Identify which cell holds the provided text, then report its [X, Y] central coordinate. 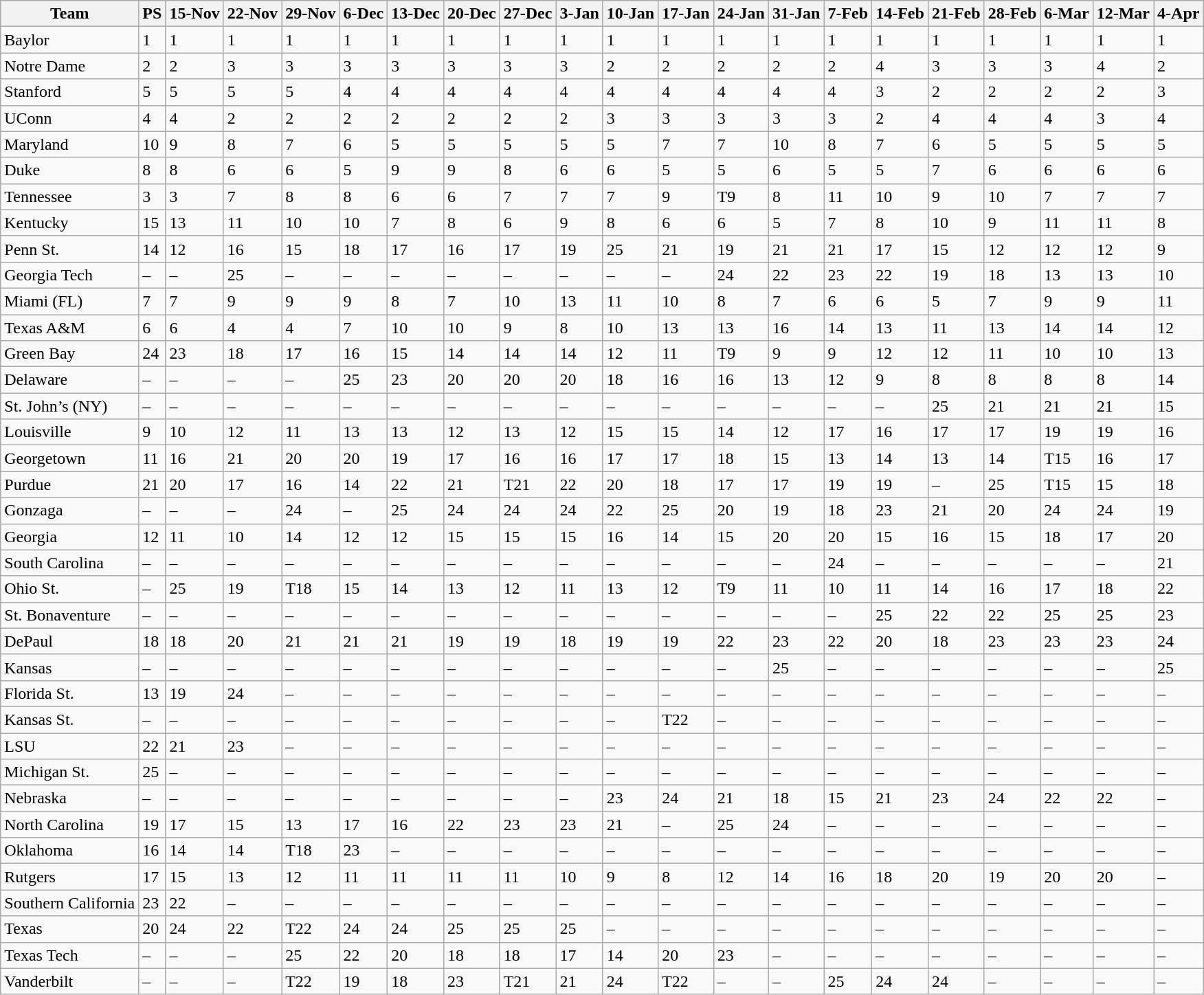
Gonzaga [70, 511]
Green Bay [70, 354]
UConn [70, 118]
Penn St. [70, 249]
4-Apr [1179, 14]
Stanford [70, 92]
Texas A&M [70, 328]
North Carolina [70, 825]
St. Bonaventure [70, 615]
22-Nov [252, 14]
7-Feb [848, 14]
28-Feb [1012, 14]
Florida St. [70, 693]
Texas Tech [70, 955]
24-Jan [741, 14]
31-Jan [796, 14]
Kentucky [70, 223]
Georgia [70, 537]
PS [153, 14]
Ohio St. [70, 589]
Duke [70, 170]
Michigan St. [70, 772]
Georgetown [70, 458]
20-Dec [471, 14]
14-Feb [900, 14]
Rutgers [70, 877]
10-Jan [630, 14]
Texas [70, 929]
Tennessee [70, 197]
3-Jan [579, 14]
Notre Dame [70, 66]
6-Mar [1067, 14]
Vanderbilt [70, 981]
Louisville [70, 432]
Baylor [70, 40]
Delaware [70, 380]
12-Mar [1123, 14]
29-Nov [311, 14]
South Carolina [70, 563]
6-Dec [364, 14]
Oklahoma [70, 851]
St. John’s (NY) [70, 406]
Team [70, 14]
LSU [70, 746]
Purdue [70, 484]
Maryland [70, 144]
Miami (FL) [70, 301]
21-Feb [956, 14]
Kansas [70, 667]
13-Dec [416, 14]
Georgia Tech [70, 275]
17-Jan [686, 14]
Nebraska [70, 798]
15-Nov [194, 14]
Kansas St. [70, 719]
Southern California [70, 903]
DePaul [70, 641]
27-Dec [528, 14]
